For the text-containing cell, return its midpoint in (X, Y) coordinate format. 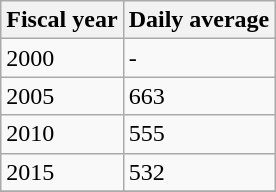
2000 (62, 58)
663 (199, 96)
555 (199, 134)
532 (199, 172)
2010 (62, 134)
- (199, 58)
Daily average (199, 20)
2015 (62, 172)
2005 (62, 96)
Fiscal year (62, 20)
